Detect which cell encompasses the target text, then output its (X, Y) center coordinate. 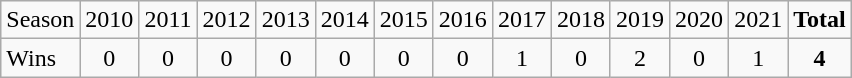
2013 (286, 20)
Wins (40, 58)
2014 (344, 20)
2011 (168, 20)
2012 (226, 20)
2015 (404, 20)
2010 (110, 20)
Total (820, 20)
2017 (522, 20)
2019 (640, 20)
Season (40, 20)
2 (640, 58)
2021 (758, 20)
2020 (700, 20)
2016 (462, 20)
2018 (580, 20)
4 (820, 58)
